Output the (X, Y) coordinate of the center of the cell containing the given text.  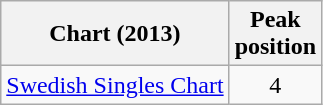
Swedish Singles Chart (115, 85)
Peakposition (275, 34)
4 (275, 85)
Chart (2013) (115, 34)
